Provide the (X, Y) coordinate of the cell's center where the given text is located.  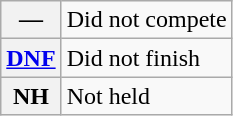
Not held (146, 96)
— (31, 20)
Did not compete (146, 20)
Did not finish (146, 58)
DNF (31, 58)
NH (31, 96)
